For the text-containing cell, return its midpoint in (X, Y) coordinate format. 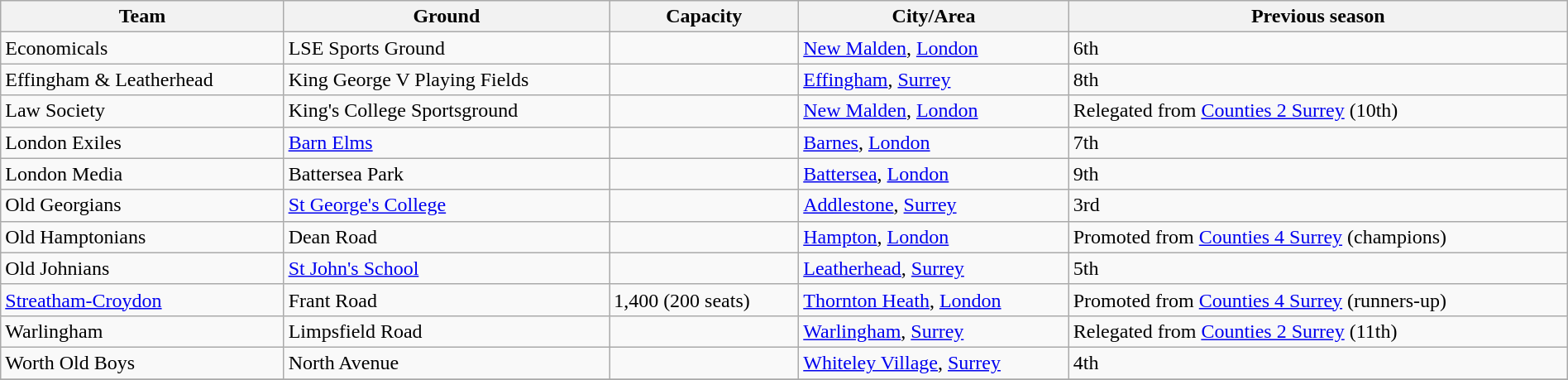
North Avenue (447, 363)
Barnes, London (934, 142)
1,400 (200 seats) (705, 300)
London Exiles (142, 142)
Previous season (1318, 17)
LSE Sports Ground (447, 48)
King's College Sportsground (447, 111)
Promoted from Counties 4 Surrey (runners-up) (1318, 300)
Relegated from Counties 2 Surrey (11th) (1318, 331)
Law Society (142, 111)
Dean Road (447, 237)
9th (1318, 174)
Whiteley Village, Surrey (934, 363)
London Media (142, 174)
4th (1318, 363)
Leatherhead, Surrey (934, 268)
Addlestone, Surrey (934, 205)
Warlingham, Surrey (934, 331)
Frant Road (447, 300)
Thornton Heath, London (934, 300)
Barn Elms (447, 142)
Effingham & Leatherhead (142, 79)
Limpsfield Road (447, 331)
Economicals (142, 48)
Capacity (705, 17)
City/Area (934, 17)
St George's College (447, 205)
Promoted from Counties 4 Surrey (champions) (1318, 237)
8th (1318, 79)
King George V Playing Fields (447, 79)
Relegated from Counties 2 Surrey (10th) (1318, 111)
Battersea Park (447, 174)
Effingham, Surrey (934, 79)
Worth Old Boys (142, 363)
Streatham-Croydon (142, 300)
7th (1318, 142)
Old Hamptonians (142, 237)
Hampton, London (934, 237)
Old Georgians (142, 205)
6th (1318, 48)
5th (1318, 268)
Warlingham (142, 331)
3rd (1318, 205)
Ground (447, 17)
St John's School (447, 268)
Battersea, London (934, 174)
Old Johnians (142, 268)
Team (142, 17)
